Pinpoint the cell where the given text exists, returning its [X, Y] midpoint coordinate. 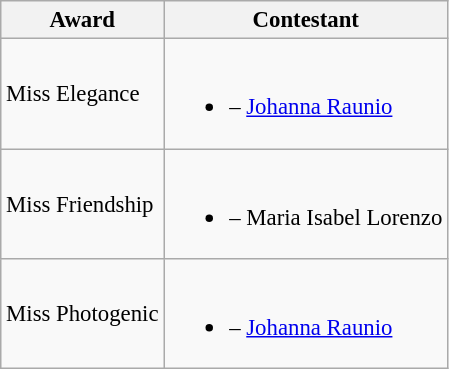
Miss Photogenic [82, 314]
Miss Elegance [82, 94]
Contestant [306, 20]
– Maria Isabel Lorenzo [306, 204]
Award [82, 20]
Miss Friendship [82, 204]
